Search for the cell housing the specified text and yield its [X, Y] center coordinate. 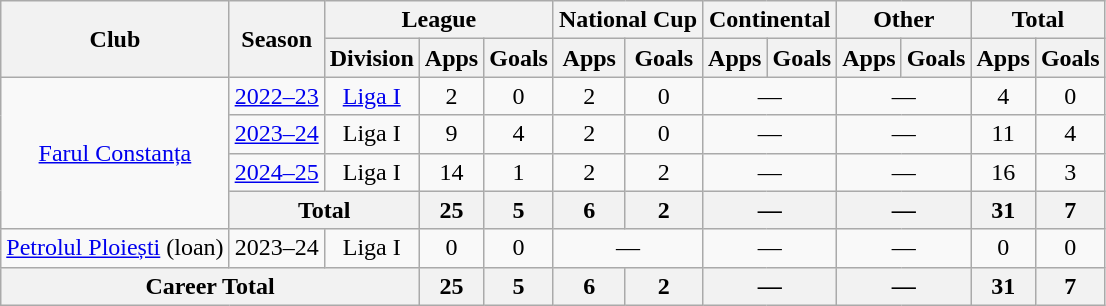
Division [372, 58]
9 [451, 134]
2024–25 [276, 172]
League [438, 20]
Club [115, 39]
Petrolul Ploiești (loan) [115, 248]
3 [1070, 172]
Career Total [210, 286]
National Cup [628, 20]
14 [451, 172]
Season [276, 39]
Other [904, 20]
1 [519, 172]
11 [1003, 134]
Farul Constanța [115, 153]
Continental [770, 20]
2022–23 [276, 96]
16 [1003, 172]
